Return the [X, Y] coordinate for the center point of the cell that contains the specified text.  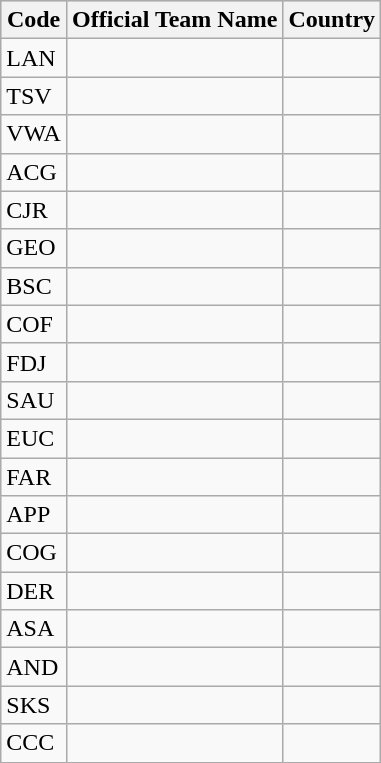
SKS [34, 705]
Official Team Name [174, 20]
GEO [34, 248]
DER [34, 591]
ACG [34, 172]
Code [34, 20]
CJR [34, 210]
VWA [34, 134]
LAN [34, 58]
CCC [34, 743]
EUC [34, 438]
Country [332, 20]
APP [34, 515]
SAU [34, 400]
TSV [34, 96]
COF [34, 324]
COG [34, 553]
FDJ [34, 362]
BSC [34, 286]
ASA [34, 629]
FAR [34, 477]
AND [34, 667]
